Extract the (x, y) coordinate from the center of the cell holding the provided text.  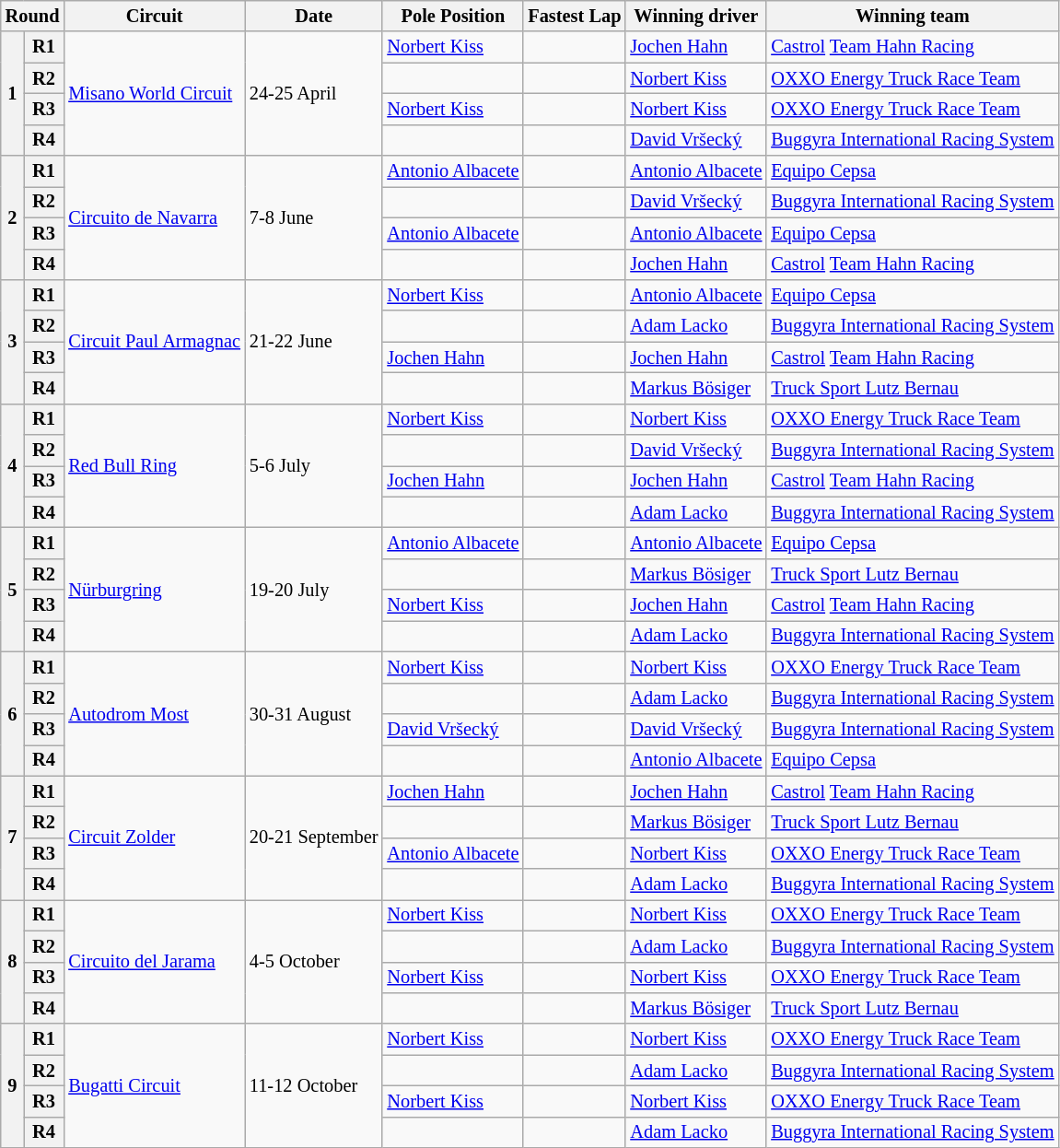
Circuit Paul Armagnac (155, 341)
20-21 September (314, 838)
Fastest Lap (575, 16)
8 (13, 962)
Autodrom Most (155, 713)
Misano World Circuit (155, 94)
5 (13, 590)
Round (33, 16)
19-20 July (314, 590)
21-22 June (314, 341)
2 (13, 217)
Winning team (912, 16)
30-31 August (314, 713)
Red Bull Ring (155, 466)
6 (13, 713)
Nürburgring (155, 590)
Circuit (155, 16)
Circuito del Jarama (155, 962)
24-25 April (314, 94)
1 (13, 94)
3 (13, 341)
Winning driver (696, 16)
7-8 June (314, 217)
4 (13, 466)
7 (13, 838)
11-12 October (314, 1085)
Circuit Zolder (155, 838)
Circuito de Navarra (155, 217)
Date (314, 16)
4-5 October (314, 962)
5-6 July (314, 466)
Pole Position (453, 16)
9 (13, 1085)
Bugatti Circuit (155, 1085)
